Determine the [X, Y] coordinate at the center of the cell enclosing the given text.  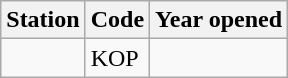
KOP [117, 58]
Station [43, 20]
Code [117, 20]
Year opened [219, 20]
